For the text-containing cell, return its midpoint in (x, y) coordinate format. 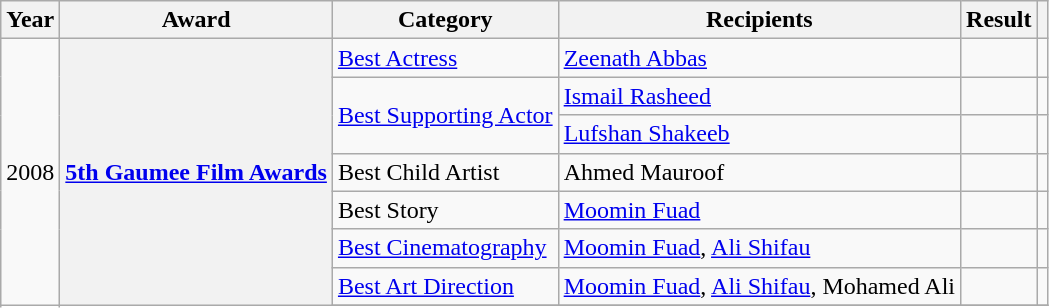
2008 (30, 172)
Best Art Direction (445, 286)
Lufshan Shakeeb (759, 134)
Best Cinematography (445, 248)
Result (999, 20)
Moomin Fuad (759, 210)
Category (445, 20)
Zeenath Abbas (759, 58)
Award (196, 20)
Best Story (445, 210)
Best Actress (445, 58)
5th Gaumee Film Awards (196, 172)
Year (30, 20)
Best Supporting Actor (445, 115)
Moomin Fuad, Ali Shifau, Mohamed Ali (759, 286)
Moomin Fuad, Ali Shifau (759, 248)
Ismail Rasheed (759, 96)
Ahmed Mauroof (759, 172)
Best Child Artist (445, 172)
Recipients (759, 20)
